Extract the (x, y) coordinate from the center of the cell holding the provided text.  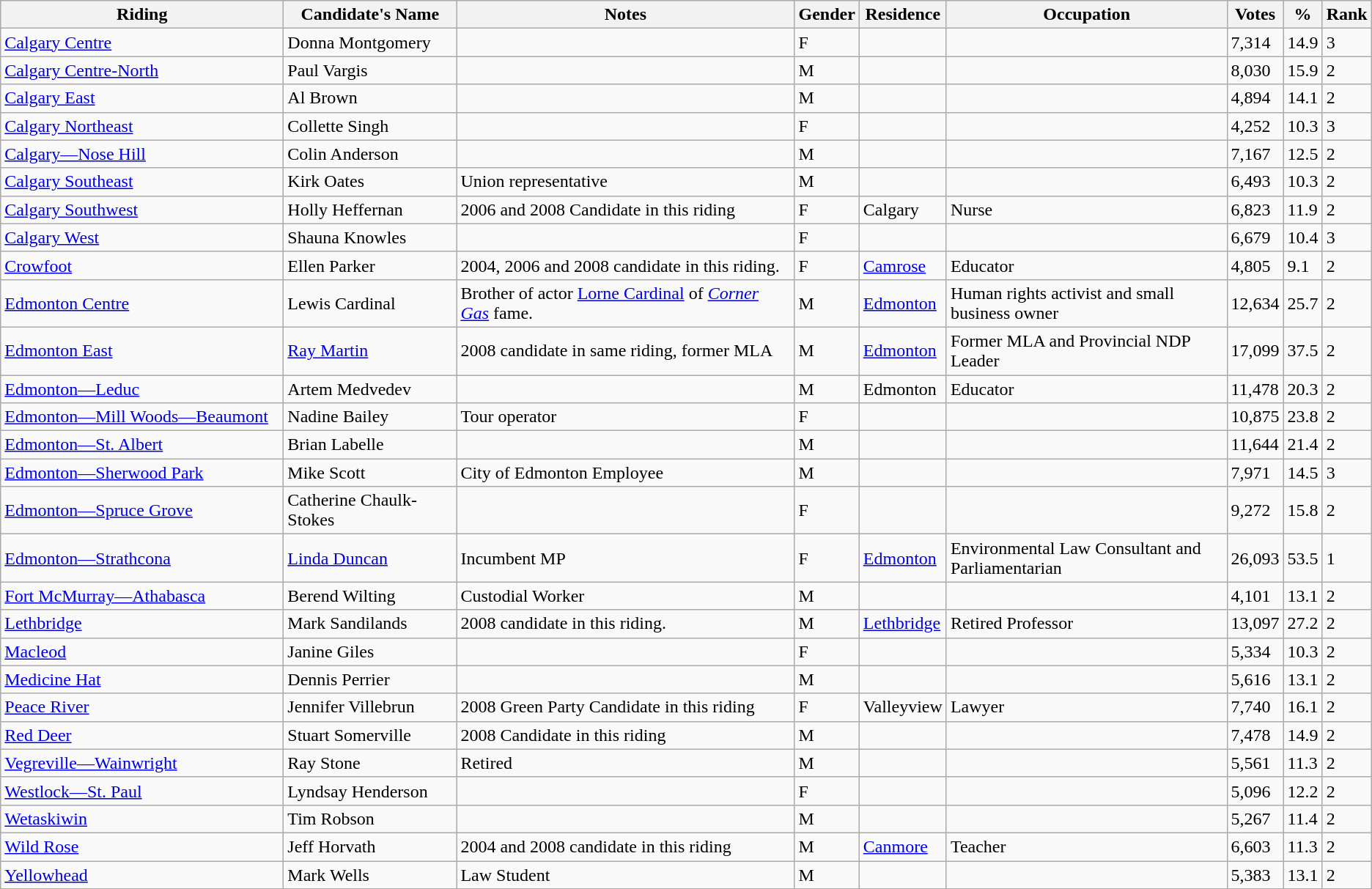
7,167 (1255, 154)
Medicine Hat (142, 679)
Calgary Northeast (142, 126)
Incumbent MP (626, 558)
4,101 (1255, 596)
17,099 (1255, 350)
Lawyer (1086, 707)
7,314 (1255, 43)
Catherine Chaulk-Stokes (370, 510)
Residence (903, 15)
City of Edmonton Employee (626, 473)
6,823 (1255, 210)
Mike Scott (370, 473)
2008 candidate in this riding. (626, 624)
Nadine Bailey (370, 417)
Calgary Southwest (142, 210)
Al Brown (370, 98)
11,478 (1255, 389)
53.5 (1303, 558)
2006 and 2008 Candidate in this riding (626, 210)
4,252 (1255, 126)
Calgary East (142, 98)
12.5 (1303, 154)
Ray Martin (370, 350)
9.1 (1303, 265)
23.8 (1303, 417)
Crowfoot (142, 265)
Jeff Horvath (370, 846)
Holly Heffernan (370, 210)
Tim Robson (370, 819)
Retired (626, 763)
Mark Sandilands (370, 624)
6,493 (1255, 182)
Berend Wilting (370, 596)
Yellowhead (142, 874)
Macleod (142, 652)
5,334 (1255, 652)
10,875 (1255, 417)
5,616 (1255, 679)
Nurse (1086, 210)
Former MLA and Provincial NDP Leader (1086, 350)
Custodial Worker (626, 596)
Camrose (903, 265)
12.2 (1303, 791)
1 (1347, 558)
Calgary (903, 210)
15.9 (1303, 70)
4,894 (1255, 98)
Linda Duncan (370, 558)
16.1 (1303, 707)
5,096 (1255, 791)
Rank (1347, 15)
37.5 (1303, 350)
Fort McMurray—Athabasca (142, 596)
2008 Candidate in this riding (626, 735)
% (1303, 15)
Mark Wells (370, 874)
Peace River (142, 707)
Edmonton Centre (142, 303)
8,030 (1255, 70)
Lyndsay Henderson (370, 791)
5,267 (1255, 819)
21.4 (1303, 445)
Edmonton—Mill Woods—Beaumont (142, 417)
Colin Anderson (370, 154)
Candidate's Name (370, 15)
2008 candidate in same riding, former MLA (626, 350)
Canmore (903, 846)
Kirk Oates (370, 182)
Jennifer Villebrun (370, 707)
26,093 (1255, 558)
Red Deer (142, 735)
11,644 (1255, 445)
12,634 (1255, 303)
Teacher (1086, 846)
2004 and 2008 candidate in this riding (626, 846)
10.4 (1303, 237)
Shauna Knowles (370, 237)
15.8 (1303, 510)
Calgary Centre (142, 43)
5,561 (1255, 763)
Ellen Parker (370, 265)
Wild Rose (142, 846)
25.7 (1303, 303)
Westlock—St. Paul (142, 791)
Calgary Southeast (142, 182)
Riding (142, 15)
27.2 (1303, 624)
11.4 (1303, 819)
Valleyview (903, 707)
14.1 (1303, 98)
Donna Montgomery (370, 43)
Artem Medvedev (370, 389)
Calgary Centre-North (142, 70)
Calgary—Nose Hill (142, 154)
Janine Giles (370, 652)
Edmonton—St. Albert (142, 445)
Human rights activist and small business owner (1086, 303)
Calgary West (142, 237)
7,478 (1255, 735)
Union representative (626, 182)
6,603 (1255, 846)
Edmonton—Spruce Grove (142, 510)
Edmonton—Strathcona (142, 558)
Environmental Law Consultant and Parliamentarian (1086, 558)
7,971 (1255, 473)
Dennis Perrier (370, 679)
Collette Singh (370, 126)
Brian Labelle (370, 445)
Brother of actor Lorne Cardinal of Corner Gas fame. (626, 303)
Notes (626, 15)
2008 Green Party Candidate in this riding (626, 707)
Tour operator (626, 417)
Gender (827, 15)
Law Student (626, 874)
Lewis Cardinal (370, 303)
9,272 (1255, 510)
Occupation (1086, 15)
13,097 (1255, 624)
Votes (1255, 15)
7,740 (1255, 707)
Stuart Somerville (370, 735)
6,679 (1255, 237)
11.9 (1303, 210)
Edmonton—Sherwood Park (142, 473)
Wetaskiwin (142, 819)
Edmonton East (142, 350)
Paul Vargis (370, 70)
2004, 2006 and 2008 candidate in this riding. (626, 265)
Ray Stone (370, 763)
Vegreville—Wainwright (142, 763)
5,383 (1255, 874)
Edmonton—Leduc (142, 389)
4,805 (1255, 265)
14.5 (1303, 473)
Retired Professor (1086, 624)
20.3 (1303, 389)
